For the text-containing cell, return its midpoint in [x, y] coordinate format. 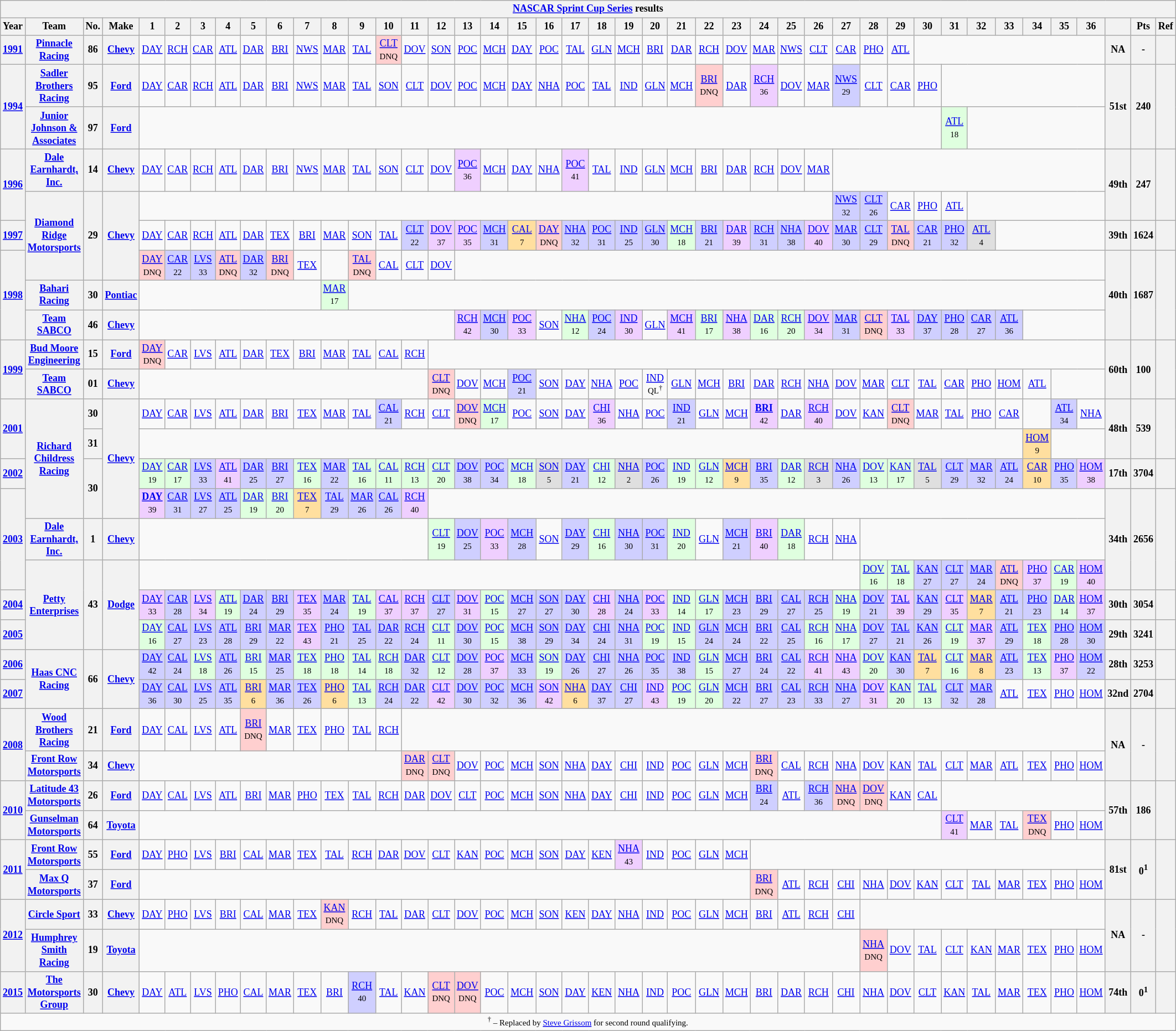
DOV13 [874, 474]
DOV34 [818, 325]
25 [792, 27]
TAL21 [900, 635]
ATL21 [1009, 605]
DOV37 [441, 236]
IND21 [682, 414]
ATL26 [228, 664]
Bud Moore Engineering [54, 355]
IND25 [629, 236]
NHA12 [575, 325]
Circle Sport [54, 914]
TAL33 [900, 325]
TEXDNQ [1038, 825]
3253 [1144, 664]
2002 [13, 474]
CLT41 [955, 825]
1624 [1144, 236]
PHO23 [1038, 605]
11 [415, 27]
Wood Brothers Racing [54, 730]
DOV20 [874, 664]
24 [764, 27]
GLN20 [709, 694]
32nd [1118, 694]
DAY33 [152, 605]
Pts [1144, 27]
LVS27 [203, 503]
MCH9 [736, 474]
CAR28 [178, 605]
PHO21 [334, 635]
CLT35 [955, 605]
HOM40 [1091, 575]
46 [93, 325]
TAL7 [927, 664]
RCH16 [818, 635]
IND15 [682, 635]
2012 [13, 935]
Team [54, 27]
NWS32 [846, 206]
POC26 [655, 474]
40th [1118, 296]
27 [846, 27]
CLT26 [874, 206]
55 [93, 855]
20 [655, 27]
MCH22 [736, 694]
BRI6 [254, 694]
RCH3 [818, 474]
MCH17 [494, 414]
KAN20 [900, 694]
RCH25 [818, 605]
HOM22 [1091, 664]
CHI28 [602, 605]
Gunselman Motorsports [54, 825]
IND14 [682, 605]
95 [93, 86]
Junior Johnson & Associates [54, 128]
1991 [13, 50]
PHO32 [955, 236]
KAN17 [900, 474]
DAY34 [575, 635]
TAL25 [362, 635]
NHA17 [846, 635]
81st [1118, 870]
MAR7 [981, 605]
3 [203, 27]
ATL35 [228, 694]
240 [1144, 107]
RCH20 [792, 325]
Bahari Racing [54, 295]
TEX13 [1038, 664]
ATL4 [981, 236]
35 [1064, 27]
2010 [13, 810]
186 [1144, 810]
28 [874, 27]
HOM38 [1091, 474]
Year [13, 27]
DAR19 [254, 503]
66 [93, 678]
PHO35 [1064, 474]
3704 [1144, 474]
MAR17 [334, 295]
MCH28 [522, 539]
DAY39 [152, 503]
74th [1118, 992]
MAR26 [362, 503]
CAL23 [792, 694]
ATL28 [228, 635]
DAY19 [152, 474]
MAR25 [280, 664]
MAR28 [981, 694]
NHA27 [846, 694]
DAR39 [736, 236]
CLT32 [955, 694]
GLN17 [709, 605]
BRI35 [764, 474]
DOV21 [874, 605]
NASCAR Sprint Cup Series results [588, 9]
60th [1118, 370]
2704 [1144, 694]
SON19 [549, 664]
Latitude 43 Motorsports [54, 796]
MAR31 [846, 325]
IND30 [629, 325]
SON27 [549, 605]
HOM30 [1091, 635]
RCH41 [818, 664]
CAL22 [792, 664]
TAL14 [362, 664]
DAR25 [254, 474]
TAL29 [334, 503]
97 [93, 128]
TAL16 [362, 474]
ATL25 [228, 503]
8 [334, 27]
DAY30 [575, 605]
DAR24 [254, 605]
DAY26 [575, 664]
No. [93, 27]
RCH33 [818, 694]
CAR22 [178, 266]
Humphrey Smith Racing [54, 950]
10 [389, 27]
DOV25 [468, 539]
DAR18 [792, 539]
18 [602, 27]
IND38 [682, 664]
ATL23 [1009, 664]
NHA24 [629, 605]
CAL11 [389, 474]
GLN30 [655, 236]
NHA19 [846, 605]
NHA31 [629, 635]
LVS23 [203, 635]
The Motorsports Group [54, 992]
DAY29 [575, 539]
MCH31 [494, 236]
CAL25 [792, 635]
MCH33 [522, 664]
3241 [1144, 635]
DOV28 [468, 664]
Pinnacle Racing [54, 50]
BRI21 [709, 236]
57th [1118, 810]
CLT42 [441, 694]
Richard Childress Racing [54, 458]
Ref [1165, 27]
17 [575, 27]
IND43 [655, 694]
MAR8 [981, 664]
RCH42 [468, 325]
RCH18 [389, 664]
NHA30 [629, 539]
MCH38 [522, 635]
IND19 [682, 474]
TAL5 [927, 474]
CAL7 [522, 236]
2008 [13, 745]
LVS34 [203, 605]
SON29 [549, 635]
CHI16 [602, 539]
2011 [13, 870]
Sadler Brothers Racing [54, 86]
6 [280, 27]
Pontiac [121, 295]
BRI22 [764, 635]
Petty Enterprises [54, 604]
TEX16 [307, 474]
CHI36 [602, 414]
CAL30 [178, 694]
43 [93, 604]
9 [362, 27]
CAL24 [178, 664]
NHA6 [575, 694]
247 [1144, 185]
TAL39 [900, 605]
MCH36 [522, 694]
POC41 [575, 170]
CLT11 [441, 635]
LVS25 [203, 694]
LVS18 [203, 664]
ATL18 [955, 128]
CAR21 [927, 236]
17th [1118, 474]
MAR37 [981, 635]
2005 [13, 635]
DAR14 [1064, 605]
BRI15 [254, 664]
SON5 [549, 474]
49th [1118, 185]
2656 [1144, 539]
1999 [13, 370]
29th [1118, 635]
100 [1144, 370]
DOV27 [874, 635]
PHO6 [334, 694]
DAR12 [792, 474]
12 [441, 27]
1994 [13, 107]
TAL18 [900, 575]
36 [1091, 27]
IND20 [682, 539]
POC34 [494, 474]
RCH31 [764, 236]
ATL19 [228, 605]
POC32 [494, 694]
2007 [13, 694]
86 [93, 50]
CLT22 [415, 236]
MCH24 [736, 635]
KAN30 [900, 664]
MAR32 [981, 474]
KAN27 [927, 575]
MAR30 [846, 236]
1998 [13, 296]
MCH23 [736, 605]
GLN24 [709, 635]
2004 [13, 605]
CAR27 [981, 325]
37 [93, 885]
DOV38 [468, 474]
† – Replaced by Steve Grissom for second round qualifying. [588, 1022]
3054 [1144, 605]
1997 [13, 236]
ATL41 [228, 474]
2015 [13, 992]
DAY42 [152, 664]
NWS29 [846, 86]
39th [1118, 236]
KANDNQ [334, 914]
64 [93, 825]
CLT16 [955, 664]
GLN12 [709, 474]
MCH30 [494, 325]
CLT12 [441, 664]
34th [1118, 539]
DOV40 [818, 236]
CHI24 [602, 635]
HOM9 [1038, 444]
51st [1118, 107]
22 [709, 27]
CAR10 [1038, 474]
23 [736, 27]
Dodge [121, 604]
CLT20 [441, 474]
BRI17 [709, 325]
539 [1144, 428]
DOV16 [874, 575]
POC36 [468, 170]
2 [178, 27]
13 [468, 27]
DAR16 [764, 325]
POC21 [522, 384]
CAR19 [1064, 575]
GLN15 [709, 664]
TEX43 [307, 635]
PHO18 [334, 664]
BRI40 [764, 539]
7 [307, 27]
1996 [13, 185]
30th [1118, 605]
DARDNQ [415, 766]
MCH41 [682, 325]
48th [1118, 428]
Max Q Motorsports [54, 885]
POC24 [602, 325]
CAL21 [389, 414]
NHA32 [575, 236]
Make [121, 27]
MCH21 [736, 539]
1687 [1144, 296]
TAL19 [362, 605]
16 [549, 27]
BRI42 [764, 414]
CAR31 [178, 503]
POC37 [494, 664]
2003 [13, 539]
2006 [13, 664]
DAY36 [152, 694]
SON42 [549, 694]
32 [981, 27]
RCH37 [415, 605]
CAL37 [389, 605]
NHA2 [629, 474]
DAY21 [575, 474]
BRI20 [280, 503]
KAN26 [927, 635]
MAR36 [280, 694]
2001 [13, 428]
ATL24 [1009, 474]
RCH13 [415, 474]
Diamond Ridge Motorsports [54, 236]
TEX26 [307, 694]
5 [254, 27]
TEX35 [307, 605]
ATL34 [1064, 414]
HOM37 [1091, 605]
CAR17 [178, 474]
28th [1118, 664]
INDQL† [655, 384]
ATL29 [1009, 635]
CHI12 [602, 474]
4 [228, 27]
TEX7 [307, 503]
CAL26 [389, 503]
DAY16 [152, 635]
KAN29 [927, 605]
ATL36 [1009, 325]
Haas CNC Racing [54, 678]
